Pinpoint the cell where the given text exists, returning its [x, y] midpoint coordinate. 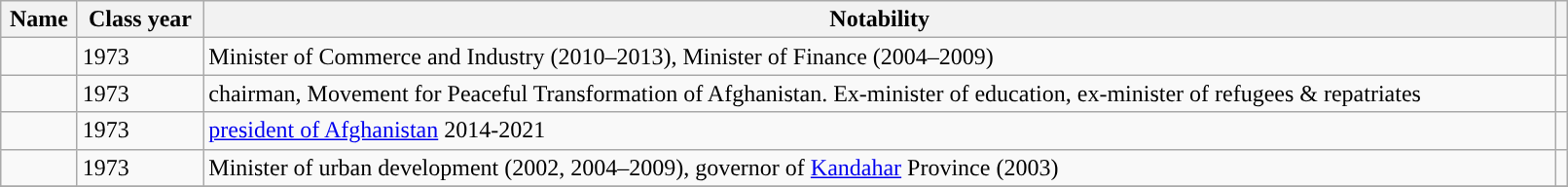
Notability [880, 19]
Class year [140, 19]
chairman, Movement for Peaceful Transformation of Afghanistan. Ex-minister of education, ex-minister of refugees & repatriates [880, 93]
Name [39, 19]
Minister of urban development (2002, 2004–2009), governor of Kandahar Province (2003) [880, 168]
Minister of Commerce and Industry (2010–2013), Minister of Finance (2004–2009) [880, 56]
president of Afghanistan 2014-2021 [880, 131]
